For the text-containing cell, return its midpoint in [x, y] coordinate format. 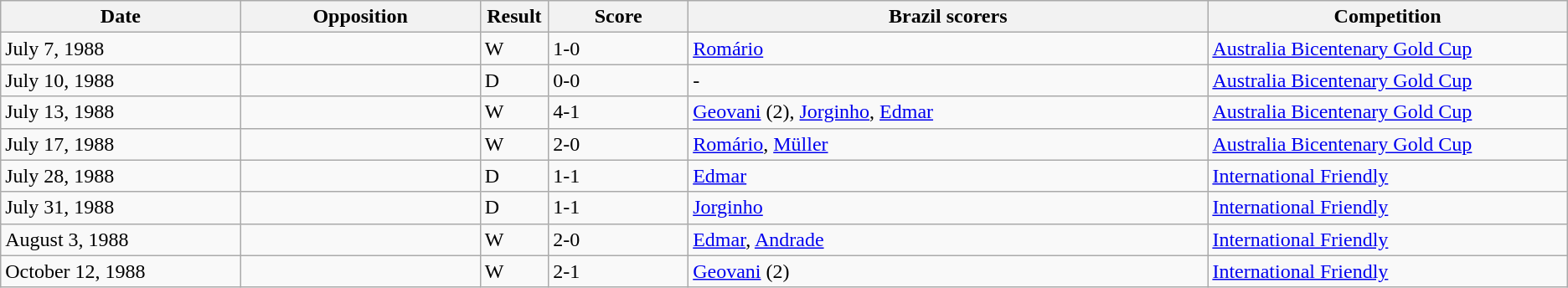
July 7, 1988 [121, 49]
October 12, 1988 [121, 271]
Score [618, 17]
Date [121, 17]
1-0 [618, 49]
4-1 [618, 112]
Edmar [948, 176]
Romário [948, 49]
0-0 [618, 80]
Result [514, 17]
Geovani (2), Jorginho, Edmar [948, 112]
- [948, 80]
Jorginho [948, 208]
August 3, 1988 [121, 239]
Edmar, Andrade [948, 239]
Geovani (2) [948, 271]
Opposition [360, 17]
July 17, 1988 [121, 144]
Competition [1387, 17]
July 13, 1988 [121, 112]
Brazil scorers [948, 17]
2-1 [618, 271]
July 31, 1988 [121, 208]
July 10, 1988 [121, 80]
July 28, 1988 [121, 176]
Romário, Müller [948, 144]
